From the cell containing the given text, extract its center point as (X, Y) coordinate. 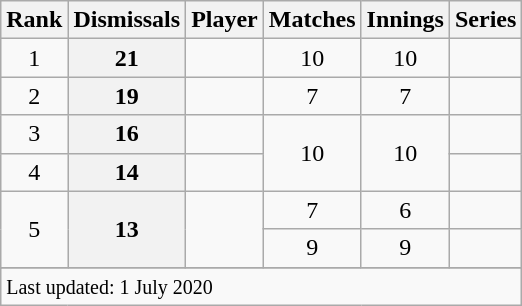
Dismissals (127, 20)
3 (34, 134)
Last updated: 1 July 2020 (262, 286)
Player (225, 20)
5 (34, 229)
Rank (34, 20)
Series (485, 20)
1 (34, 58)
21 (127, 58)
4 (34, 172)
19 (127, 96)
2 (34, 96)
14 (127, 172)
Matches (312, 20)
16 (127, 134)
13 (127, 229)
Innings (405, 20)
6 (405, 210)
